Identify which cell holds the provided text, then report its [X, Y] central coordinate. 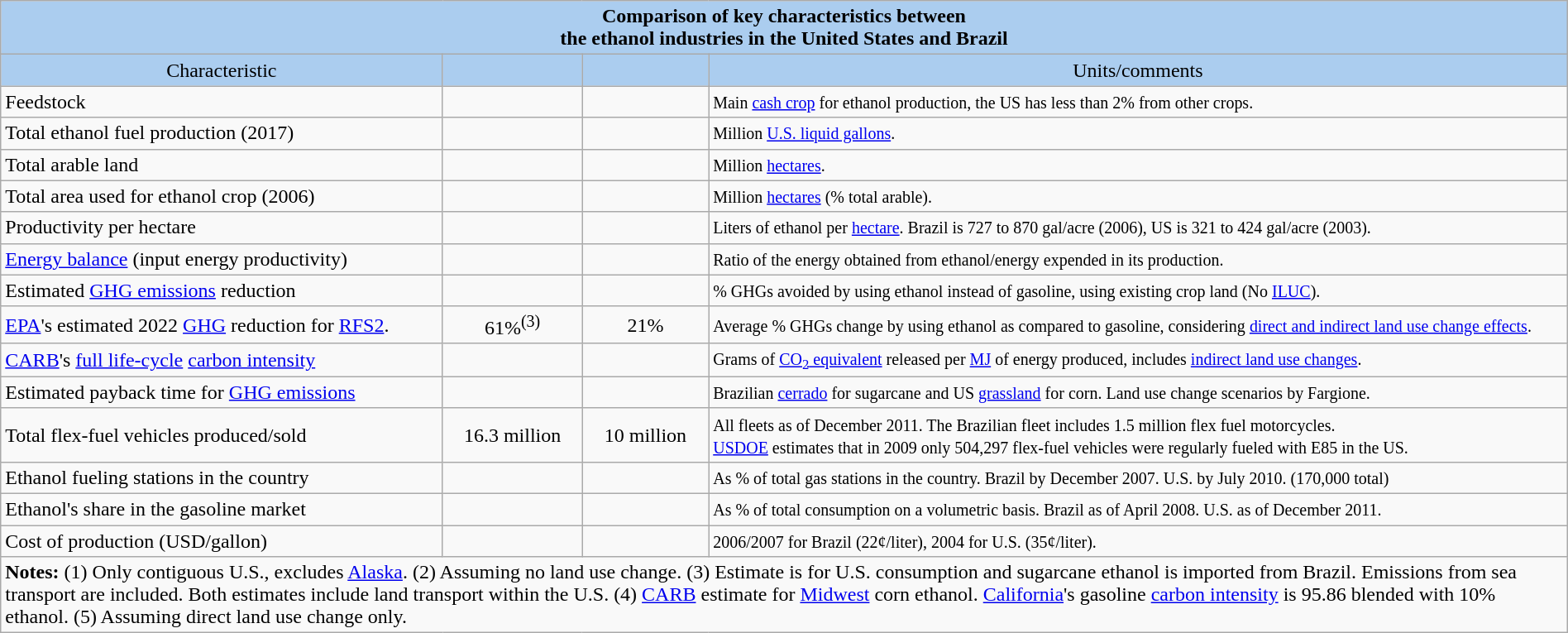
Productivity per hectare [222, 228]
Grams of CO2 equivalent released per MJ of energy produced, includes indirect land use changes. [1138, 361]
Cost of production (USD/gallon) [222, 541]
Average % GHGs change by using ethanol as compared to gasoline, considering direct and indirect land use change effects. [1138, 324]
16.3 million [513, 435]
Million U.S. liquid gallons. [1138, 133]
Feedstock [222, 102]
Total flex-fuel vehicles produced/sold [222, 435]
Estimated payback time for GHG emissions [222, 392]
Ethanol's share in the gasoline market [222, 510]
Total ethanol fuel production (2017) [222, 133]
EPA's estimated 2022 GHG reduction for RFS2. [222, 324]
As % of total consumption on a volumetric basis. Brazil as of April 2008. U.S. as of December 2011. [1138, 510]
Comparison of key characteristics between the ethanol industries in the United States and Brazil [784, 28]
Ratio of the energy obtained from ethanol/energy expended in its production. [1138, 259]
CARB's full life-cycle carbon intensity [222, 361]
Characteristic [222, 70]
21% [645, 324]
Million hectares. [1138, 165]
10 million [645, 435]
Brazilian cerrado for sugarcane and US grassland for corn. Land use change scenarios by Fargione. [1138, 392]
Total arable land [222, 165]
Estimated GHG emissions reduction [222, 290]
% GHGs avoided by using ethanol instead of gasoline, using existing crop land (No ILUC). [1138, 290]
Million hectares (% total arable). [1138, 196]
2006/2007 for Brazil (22¢/liter), 2004 for U.S. (35¢/liter). [1138, 541]
Energy balance (input energy productivity) [222, 259]
Liters of ethanol per hectare. Brazil is 727 to 870 gal/acre (2006), US is 321 to 424 gal/acre (2003). [1138, 228]
Main cash crop for ethanol production, the US has less than 2% from other crops. [1138, 102]
61%(3) [513, 324]
Total area used for ethanol crop (2006) [222, 196]
Units/comments [1138, 70]
Ethanol fueling stations in the country [222, 478]
As % of total gas stations in the country. Brazil by December 2007. U.S. by July 2010. (170,000 total) [1138, 478]
